Capture the cell that displays the provided text and extract its (x, y) central coordinate. 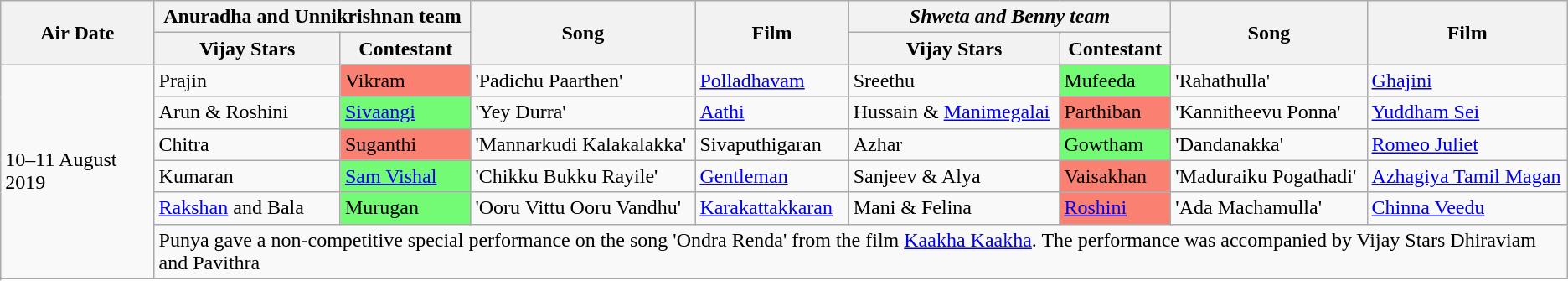
'Ada Machamulla' (1269, 208)
'Mannarkudi Kalakalakka' (583, 144)
Azhagiya Tamil Magan (1467, 176)
Sivaputhigaran (772, 144)
'Rahathulla' (1269, 81)
Chitra (247, 144)
Gowtham (1116, 144)
Mufeeda (1116, 81)
'Maduraiku Pogathadi' (1269, 176)
Yuddham Sei (1467, 112)
Aathi (772, 112)
'Dandanakka' (1269, 144)
'Ooru Vittu Ooru Vandhu' (583, 208)
Prajin (247, 81)
'Kannitheevu Ponna' (1269, 112)
Polladhavam (772, 81)
Sanjeev & Alya (954, 176)
Air Date (77, 33)
Gentleman (772, 176)
Sam Vishal (405, 176)
Mani & Felina (954, 208)
Chinna Veedu (1467, 208)
Sreethu (954, 81)
Shweta and Benny team (1010, 17)
10–11 August 2019 (77, 171)
Rakshan and Bala (247, 208)
Sivaangi (405, 112)
Romeo Juliet (1467, 144)
Kumaran (247, 176)
Vaisakhan (1116, 176)
Arun & Roshini (247, 112)
'Padichu Paarthen' (583, 81)
Azhar (954, 144)
Hussain & Manimegalai (954, 112)
'Chikku Bukku Rayile' (583, 176)
Ghajini (1467, 81)
Roshini (1116, 208)
Karakattakkaran (772, 208)
Vikram (405, 81)
'Yey Durra' (583, 112)
Murugan (405, 208)
Parthiban (1116, 112)
Anuradha and Unnikrishnan team (312, 17)
Suganthi (405, 144)
